Scan for the cell matching the given text and deliver its (X, Y) coordinate at center. 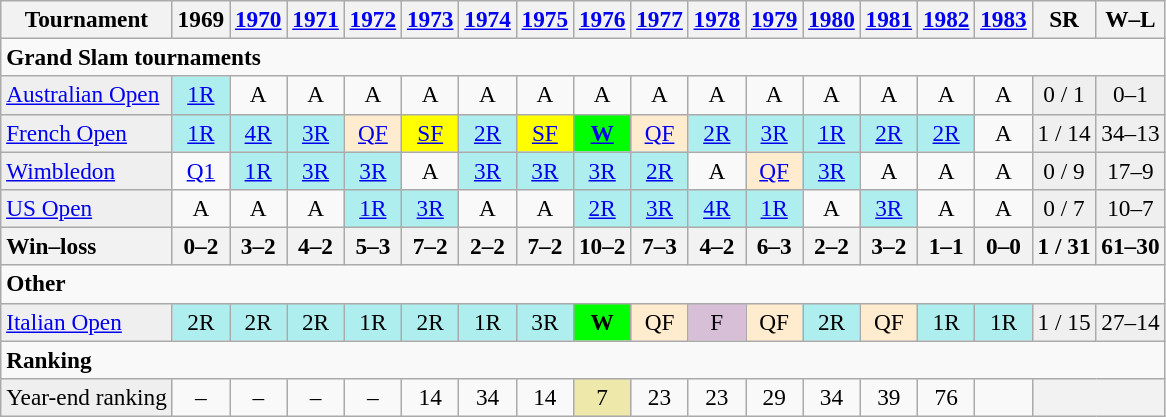
29 (774, 397)
34–13 (1130, 133)
1 / 14 (1064, 133)
Grand Slam tournaments (583, 57)
1980 (832, 19)
1981 (888, 19)
Other (583, 284)
7 (602, 397)
0 / 9 (1064, 170)
7–3 (660, 246)
39 (888, 397)
1983 (1004, 19)
1973 (430, 19)
1975 (544, 19)
0–0 (1004, 246)
5–3 (372, 246)
SR (1064, 19)
0 / 1 (1064, 95)
F (716, 322)
0–1 (1130, 95)
27–14 (1130, 322)
1974 (488, 19)
1982 (946, 19)
1976 (602, 19)
17–9 (1130, 170)
1 / 15 (1064, 322)
1972 (372, 19)
1–1 (946, 246)
0–2 (200, 246)
10–7 (1130, 208)
Italian Open (86, 322)
1977 (660, 19)
Australian Open (86, 95)
1970 (258, 19)
1978 (716, 19)
10–2 (602, 246)
Tournament (86, 19)
1979 (774, 19)
1971 (316, 19)
Year-end ranking (86, 397)
1969 (200, 19)
Wimbledon (86, 170)
76 (946, 397)
Win–loss (86, 246)
0 / 7 (1064, 208)
W–L (1130, 19)
US Open (86, 208)
Q1 (200, 170)
61–30 (1130, 246)
1 / 31 (1064, 246)
Ranking (583, 359)
French Open (86, 133)
6–3 (774, 246)
